Search for the cell housing the specified text and yield its [X, Y] center coordinate. 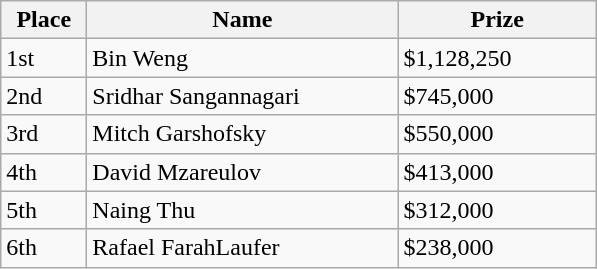
5th [44, 210]
$550,000 [498, 134]
Rafael FarahLaufer [242, 248]
3rd [44, 134]
Place [44, 20]
$1,128,250 [498, 58]
$413,000 [498, 172]
Sridhar Sangannagari [242, 96]
6th [44, 248]
Bin Weng [242, 58]
Name [242, 20]
David Mzareulov [242, 172]
4th [44, 172]
$238,000 [498, 248]
Naing Thu [242, 210]
Prize [498, 20]
Mitch Garshofsky [242, 134]
$312,000 [498, 210]
2nd [44, 96]
1st [44, 58]
$745,000 [498, 96]
